Identify which cell holds the provided text, then report its [X, Y] central coordinate. 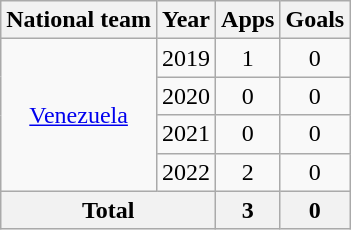
1 [248, 58]
National team [79, 20]
2019 [186, 58]
2020 [186, 96]
2021 [186, 134]
Total [108, 210]
Year [186, 20]
Venezuela [79, 115]
2022 [186, 172]
3 [248, 210]
Goals [315, 20]
Apps [248, 20]
2 [248, 172]
